Pinpoint the cell where the given text exists, returning its (x, y) midpoint coordinate. 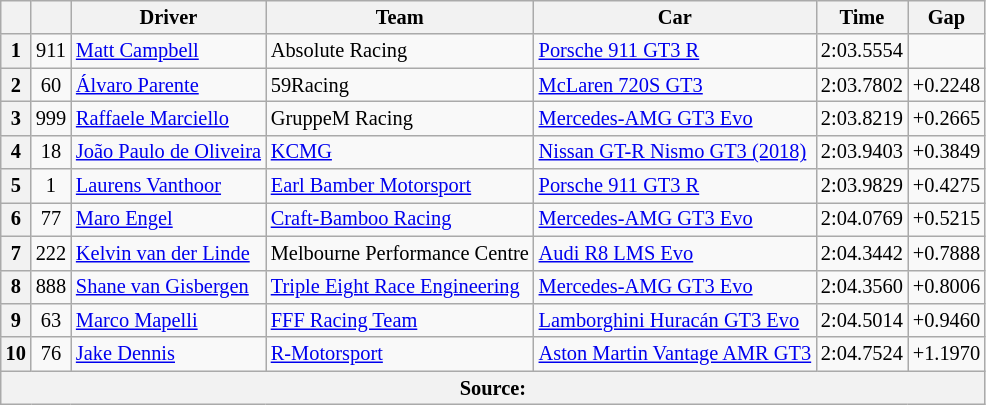
+1.1970 (946, 354)
McLaren 720S GT3 (675, 85)
Marco Mapelli (168, 320)
4 (16, 152)
Team (400, 17)
59Racing (400, 85)
+0.9460 (946, 320)
3 (16, 118)
Audi R8 LMS Evo (675, 253)
2:04.3560 (862, 287)
Melbourne Performance Centre (400, 253)
+0.7888 (946, 253)
Raffaele Marciello (168, 118)
Laurens Vanthoor (168, 186)
+0.4275 (946, 186)
KCMG (400, 152)
+0.2665 (946, 118)
5 (16, 186)
Gap (946, 17)
63 (51, 320)
Matt Campbell (168, 51)
2:04.3442 (862, 253)
Jake Dennis (168, 354)
2:03.9829 (862, 186)
Triple Eight Race Engineering (400, 287)
Car (675, 17)
6 (16, 219)
Nissan GT-R Nismo GT3 (2018) (675, 152)
2:03.7802 (862, 85)
10 (16, 354)
7 (16, 253)
2:03.8219 (862, 118)
2:04.5014 (862, 320)
Maro Engel (168, 219)
Aston Martin Vantage AMR GT3 (675, 354)
76 (51, 354)
FFF Racing Team (400, 320)
+0.8006 (946, 287)
77 (51, 219)
Source: (493, 388)
222 (51, 253)
2:03.5554 (862, 51)
2:04.0769 (862, 219)
18 (51, 152)
João Paulo de Oliveira (168, 152)
60 (51, 85)
Kelvin van der Linde (168, 253)
888 (51, 287)
8 (16, 287)
GruppeM Racing (400, 118)
R-Motorsport (400, 354)
Absolute Racing (400, 51)
Álvaro Parente (168, 85)
Lamborghini Huracán GT3 Evo (675, 320)
9 (16, 320)
Earl Bamber Motorsport (400, 186)
911 (51, 51)
2:03.9403 (862, 152)
Shane van Gisbergen (168, 287)
+0.2248 (946, 85)
+0.5215 (946, 219)
Time (862, 17)
999 (51, 118)
2 (16, 85)
Craft-Bamboo Racing (400, 219)
2:04.7524 (862, 354)
Driver (168, 17)
+0.3849 (946, 152)
